Identify which cell holds the provided text, then report its (X, Y) central coordinate. 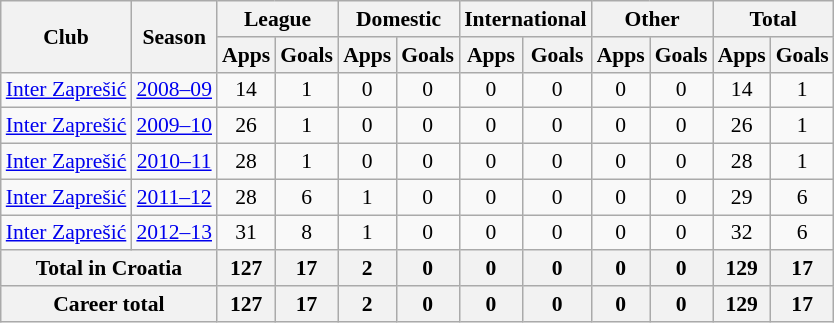
2012–13 (174, 233)
Club (66, 36)
8 (306, 233)
Total (774, 19)
Season (174, 36)
2010–11 (174, 162)
Career total (109, 304)
32 (742, 233)
Other (652, 19)
Domestic (398, 19)
2008–09 (174, 90)
2009–10 (174, 126)
Total in Croatia (109, 269)
29 (742, 197)
League (278, 19)
31 (246, 233)
2011–12 (174, 197)
International (525, 19)
